Return the [X, Y] coordinate for the center point of the cell that contains the specified text.  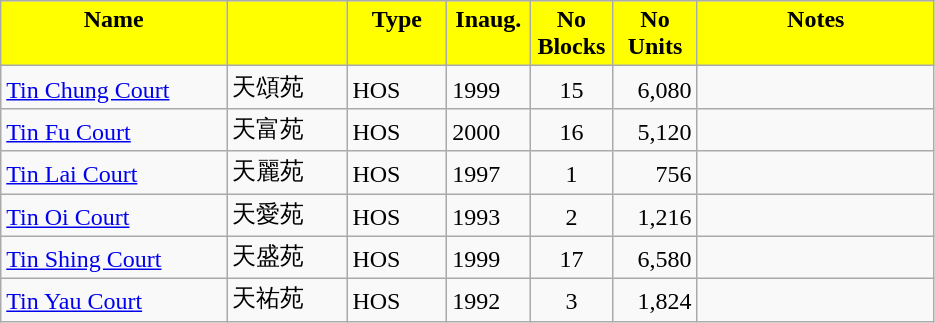
6,580 [655, 258]
1992 [488, 300]
Tin Shing Court [114, 258]
1 [572, 172]
天頌苑 [287, 88]
756 [655, 172]
2 [572, 216]
2000 [488, 130]
Name [114, 34]
天富苑 [287, 130]
Tin Chung Court [114, 88]
16 [572, 130]
1,216 [655, 216]
No Units [655, 34]
15 [572, 88]
No Blocks [572, 34]
17 [572, 258]
天祐苑 [287, 300]
3 [572, 300]
1993 [488, 216]
Tin Oi Court [114, 216]
5,120 [655, 130]
Tin Lai Court [114, 172]
Tin Fu Court [114, 130]
Notes [816, 34]
天盛苑 [287, 258]
Tin Yau Court [114, 300]
天麗苑 [287, 172]
6,080 [655, 88]
1,824 [655, 300]
Type [397, 34]
1997 [488, 172]
Inaug. [488, 34]
天愛苑 [287, 216]
